Extract the (X, Y) coordinate from the center of the cell holding the provided text.  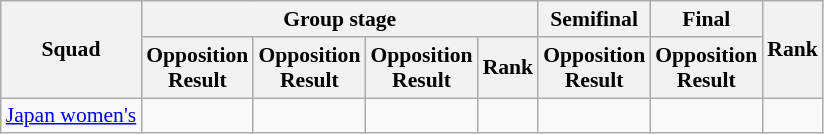
Group stage (340, 19)
Squad (72, 50)
Japan women's (72, 116)
Final (706, 19)
Semifinal (594, 19)
